Determine the (x, y) coordinate at the center of the cell enclosing the given text.  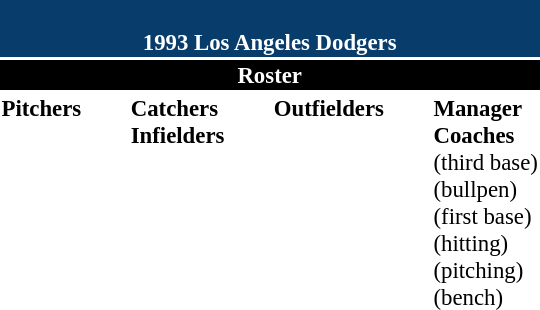
Roster (270, 75)
1993 Los Angeles Dodgers (270, 28)
